Return [x, y] of the center of cell containing provided text 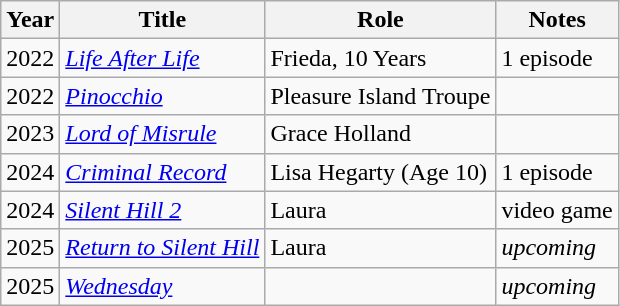
Pinocchio [162, 96]
Pleasure Island Troupe [380, 96]
Life After Life [162, 58]
Frieda, 10 Years [380, 58]
Title [162, 20]
Criminal Record [162, 172]
Notes [557, 20]
Silent Hill 2 [162, 210]
video game [557, 210]
Lisa Hegarty (Age 10) [380, 172]
Lord of Misrule [162, 134]
Year [30, 20]
Wednesday [162, 286]
Role [380, 20]
Grace Holland [380, 134]
2023 [30, 134]
Return to Silent Hill [162, 248]
